Output the [X, Y] coordinate of the center of the cell containing the given text.  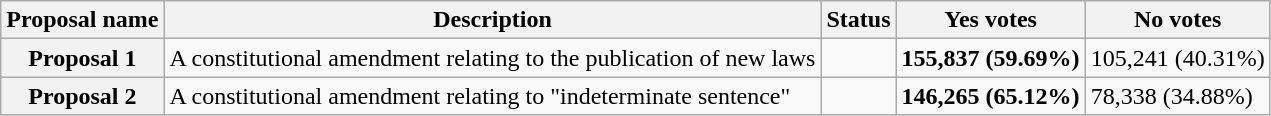
A constitutional amendment relating to "indeterminate sentence" [492, 96]
155,837 (59.69%) [990, 58]
Proposal 2 [82, 96]
78,338 (34.88%) [1178, 96]
Proposal name [82, 20]
146,265 (65.12%) [990, 96]
Description [492, 20]
Yes votes [990, 20]
A constitutional amendment relating to the publication of new laws [492, 58]
105,241 (40.31%) [1178, 58]
No votes [1178, 20]
Status [858, 20]
Proposal 1 [82, 58]
